Output the [x, y] coordinate of the center of the cell containing the given text.  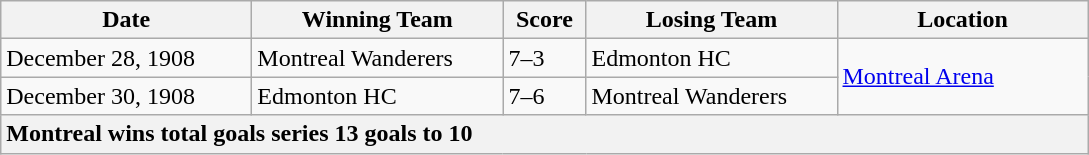
7–3 [544, 58]
Winning Team [378, 20]
Montreal Arena [962, 77]
Location [962, 20]
December 28, 1908 [126, 58]
December 30, 1908 [126, 96]
Date [126, 20]
Montreal wins total goals series 13 goals to 10 [544, 134]
Losing Team [712, 20]
7–6 [544, 96]
Score [544, 20]
